Extract the (x, y) coordinate from the center of the cell holding the provided text.  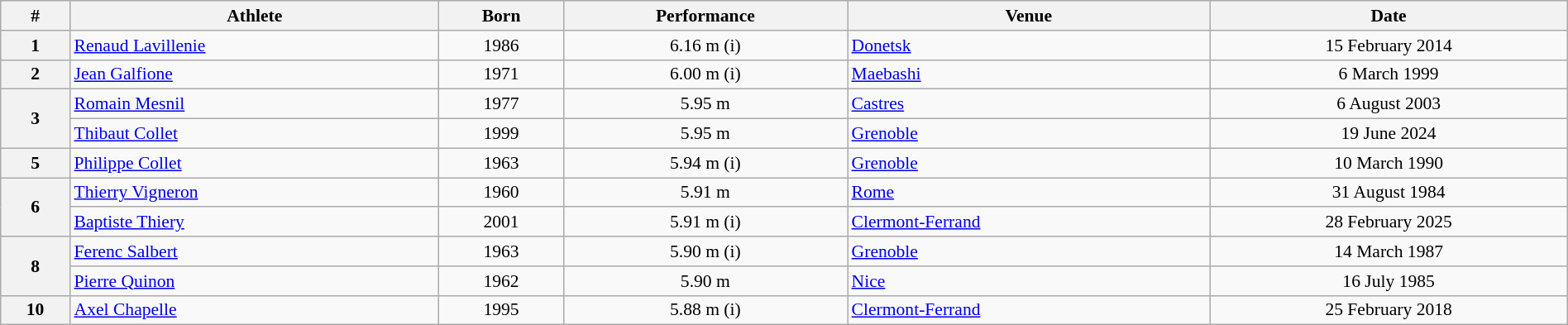
8 (36, 266)
1 (36, 45)
10 March 1990 (1389, 163)
Date (1389, 16)
Thibaut Collet (255, 134)
Axel Chapelle (255, 310)
19 June 2024 (1389, 134)
2001 (501, 222)
Renaud Lavillenie (255, 45)
5.91 m (705, 193)
Castres (1029, 104)
Athlete (255, 16)
1971 (501, 74)
6 (36, 207)
5.91 m (i) (705, 222)
Donetsk (1029, 45)
Maebashi (1029, 74)
6 August 2003 (1389, 104)
Pierre Quinon (255, 281)
16 July 1985 (1389, 281)
Nice (1029, 281)
1999 (501, 134)
Rome (1029, 193)
# (36, 16)
6.00 m (i) (705, 74)
1977 (501, 104)
6 March 1999 (1389, 74)
5.94 m (i) (705, 163)
5.90 m (705, 281)
Ferenc Salbert (255, 251)
3 (36, 119)
2 (36, 74)
Baptiste Thiery (255, 222)
31 August 1984 (1389, 193)
Jean Galfione (255, 74)
Born (501, 16)
1986 (501, 45)
14 March 1987 (1389, 251)
5 (36, 163)
5.88 m (i) (705, 310)
Philippe Collet (255, 163)
10 (36, 310)
25 February 2018 (1389, 310)
5.90 m (i) (705, 251)
15 February 2014 (1389, 45)
Performance (705, 16)
1962 (501, 281)
1960 (501, 193)
Romain Mesnil (255, 104)
6.16 m (i) (705, 45)
1995 (501, 310)
Thierry Vigneron (255, 193)
Venue (1029, 16)
28 February 2025 (1389, 222)
